From the cell containing the given text, extract its center point as [X, Y] coordinate. 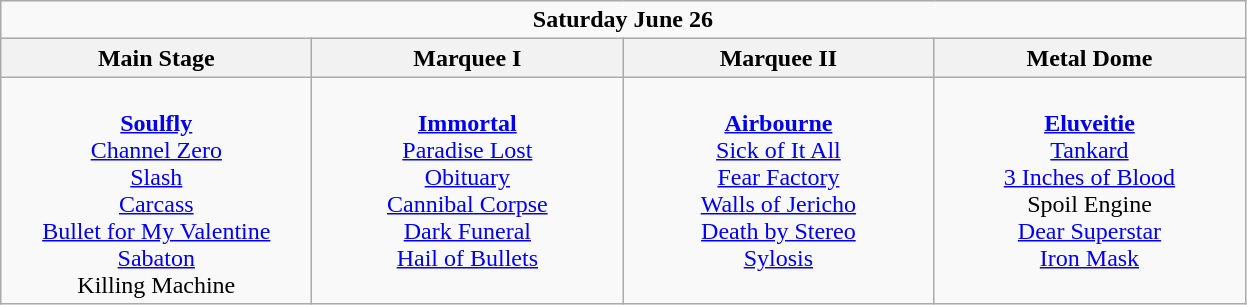
Immortal Paradise Lost Obituary Cannibal Corpse Dark Funeral Hail of Bullets [468, 190]
Airbourne Sick of It All Fear Factory Walls of Jericho Death by Stereo Sylosis [778, 190]
Main Stage [156, 58]
Marquee I [468, 58]
Marquee II [778, 58]
Soulfly Channel Zero Slash Carcass Bullet for My Valentine Sabaton Killing Machine [156, 190]
Eluveitie Tankard 3 Inches of Blood Spoil Engine Dear Superstar Iron Mask [1090, 190]
Saturday June 26 [623, 20]
Metal Dome [1090, 58]
